From the cell containing the given text, extract its center point as [x, y] coordinate. 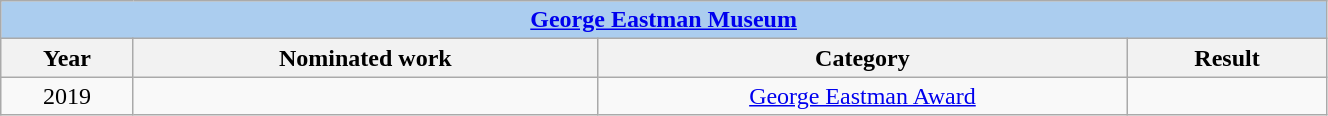
Nominated work [365, 58]
George Eastman Award [862, 96]
2019 [68, 96]
Category [862, 58]
George Eastman Museum [664, 20]
Result [1228, 58]
Year [68, 58]
